Find where the given text appears and provide that cell's center as (x, y) coordinate. 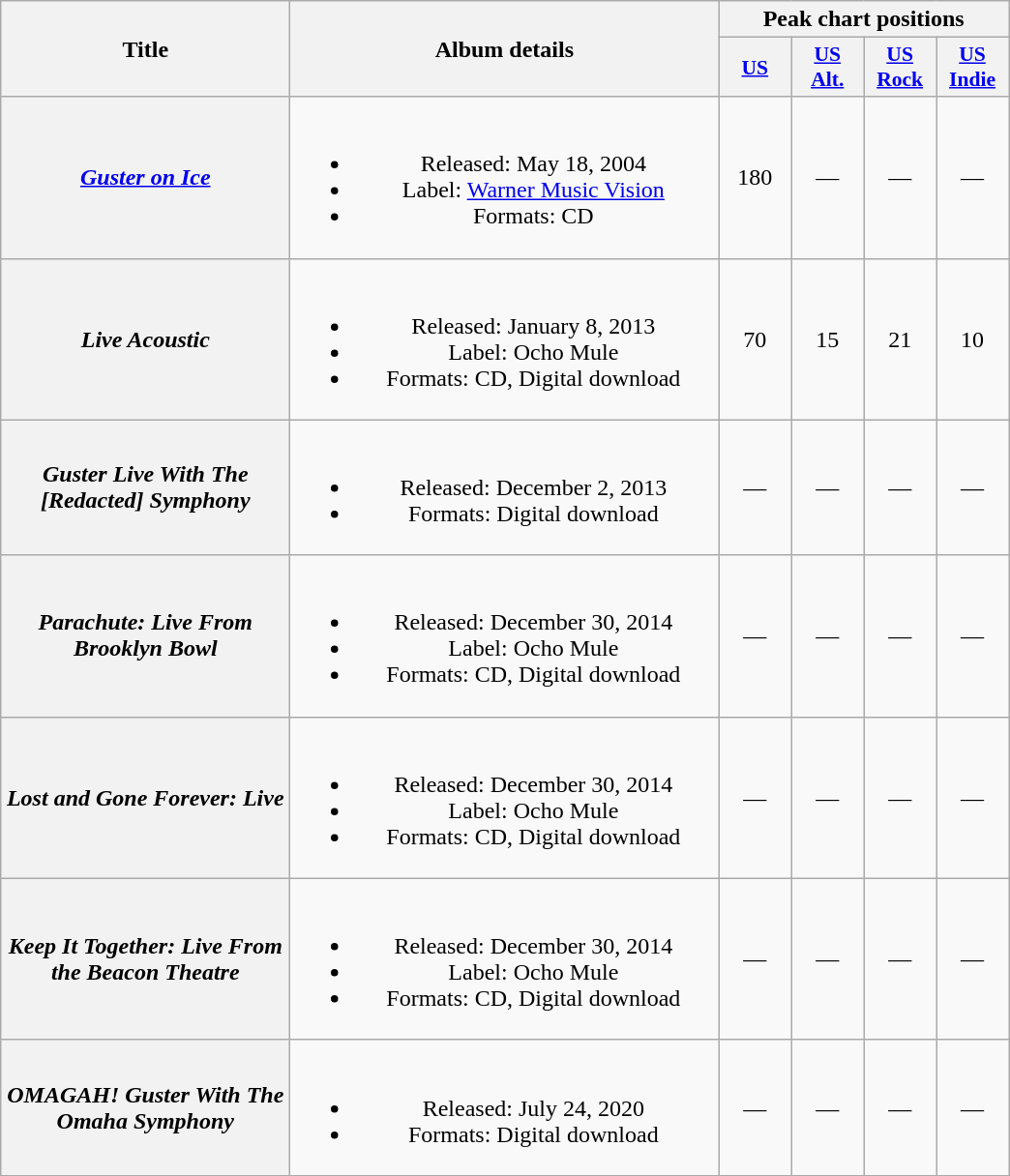
Peak chart positions (864, 19)
Album details (505, 48)
Keep It Together: Live From the Beacon Theatre (145, 959)
Released: December 2, 2013Formats: Digital download (505, 487)
15 (828, 338)
70 (755, 338)
OMAGAH! Guster With The Omaha Symphony (145, 1107)
USIndie (973, 68)
USRock (900, 68)
Live Acoustic (145, 338)
Released: July 24, 2020Formats: Digital download (505, 1107)
US (755, 68)
Parachute: Live From Brooklyn Bowl (145, 636)
Released: May 18, 2004Label: Warner Music VisionFormats: CD (505, 178)
Guster on Ice (145, 178)
Released: January 8, 2013Label: Ocho MuleFormats: CD, Digital download (505, 338)
Guster Live With The [Redacted] Symphony (145, 487)
180 (755, 178)
USAlt. (828, 68)
10 (973, 338)
Title (145, 48)
Lost and Gone Forever: Live (145, 797)
21 (900, 338)
